Determine the (X, Y) coordinate at the center of the cell enclosing the given text.  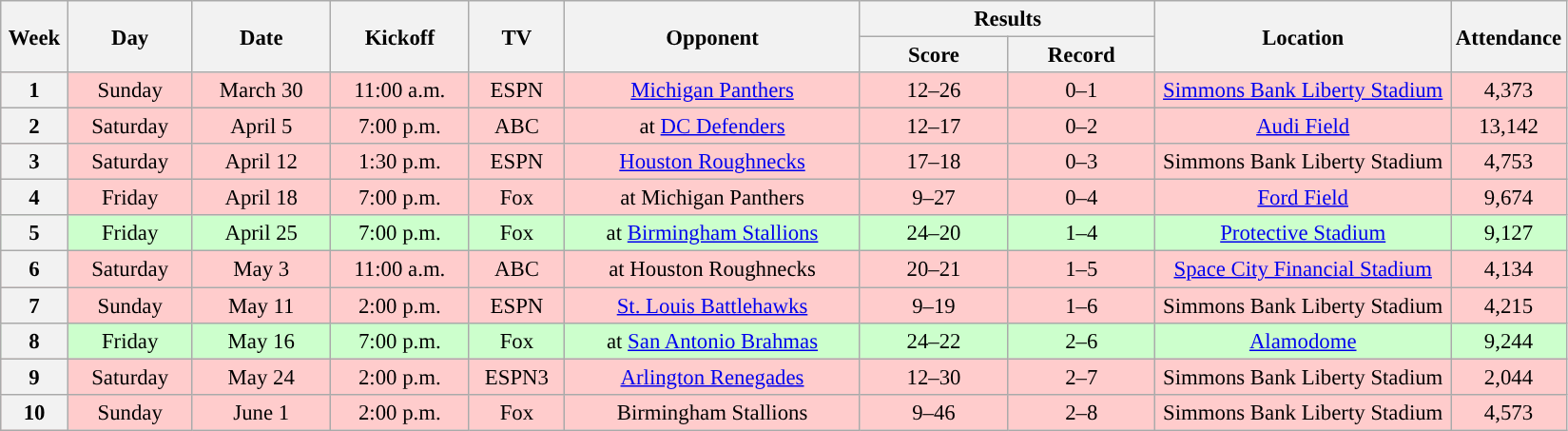
20–21 (934, 269)
4 (34, 198)
4,753 (1509, 162)
St. Louis Battlehawks (713, 305)
May 3 (261, 269)
Location (1303, 36)
9–27 (934, 198)
5 (34, 233)
Week (34, 36)
Score (934, 55)
2,044 (1509, 377)
9,674 (1509, 198)
Birmingham Stallions (713, 412)
1–4 (1082, 233)
Michigan Panthers (713, 90)
2–8 (1082, 412)
April 12 (261, 162)
May 11 (261, 305)
Alamodome (1303, 341)
12–30 (934, 377)
1–5 (1082, 269)
May 24 (261, 377)
4,373 (1509, 90)
6 (34, 269)
2–7 (1082, 377)
Protective Stadium (1303, 233)
12–26 (934, 90)
May 16 (261, 341)
17–18 (934, 162)
0–3 (1082, 162)
7 (34, 305)
Houston Roughnecks (713, 162)
1–6 (1082, 305)
Day (129, 36)
Record (1082, 55)
1 (34, 90)
June 1 (261, 412)
2 (34, 127)
8 (34, 341)
3 (34, 162)
Date (261, 36)
0–2 (1082, 127)
12–17 (934, 127)
at Birmingham Stallions (713, 233)
4,573 (1509, 412)
0–4 (1082, 198)
9–46 (934, 412)
April 5 (261, 127)
at San Antonio Brahmas (713, 341)
Audi Field (1303, 127)
Kickoff (400, 36)
0–1 (1082, 90)
1:30 p.m. (400, 162)
Arlington Renegades (713, 377)
April 25 (261, 233)
9 (34, 377)
Ford Field (1303, 198)
24–20 (934, 233)
TV (517, 36)
Results (1008, 19)
24–22 (934, 341)
Attendance (1509, 36)
April 18 (261, 198)
ESPN3 (517, 377)
4,134 (1509, 269)
9,127 (1509, 233)
9–19 (934, 305)
13,142 (1509, 127)
10 (34, 412)
4,215 (1509, 305)
Opponent (713, 36)
at Houston Roughnecks (713, 269)
at Michigan Panthers (713, 198)
2–6 (1082, 341)
Space City Financial Stadium (1303, 269)
9,244 (1509, 341)
at DC Defenders (713, 127)
March 30 (261, 90)
